Locate the cell with the specified text and output its (x, y) center coordinate. 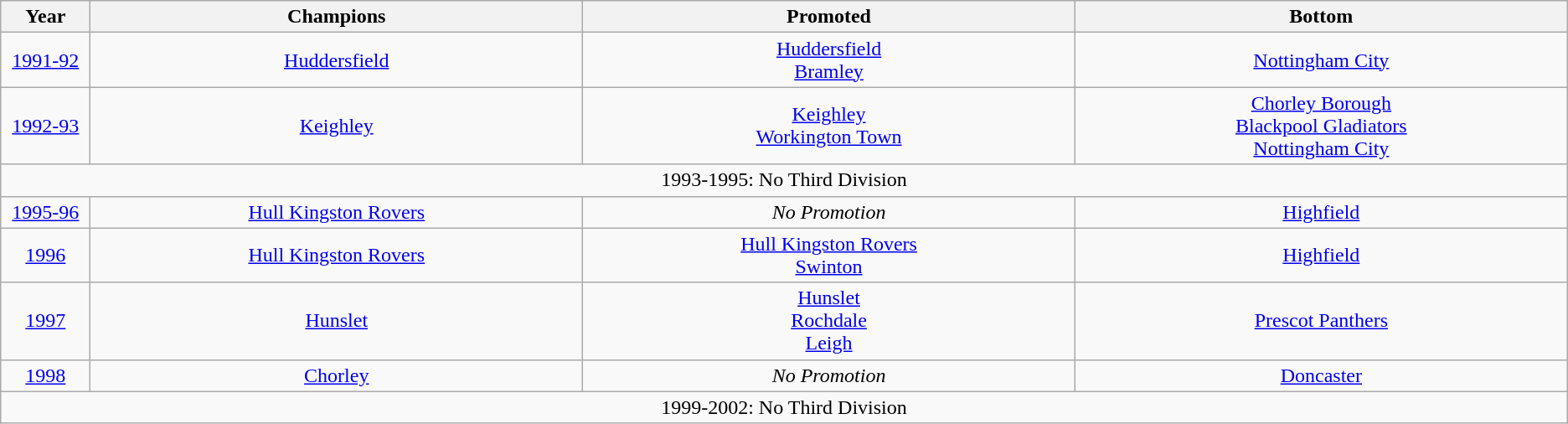
Bottom (1321, 17)
Doncaster (1321, 375)
Hunslet (337, 321)
Prescot Panthers (1321, 321)
Hunslet Rochdale Leigh (829, 321)
1998 (45, 375)
1992-93 (45, 126)
Huddersfield (337, 60)
Year (45, 17)
Champions (337, 17)
1999-2002: No Third Division (784, 407)
Hull Kingston Rovers Swinton (829, 255)
1995-96 (45, 212)
1997 (45, 321)
Promoted (829, 17)
Keighley Workington Town (829, 126)
HuddersfieldBramley (829, 60)
Nottingham City (1321, 60)
1993-1995: No Third Division (784, 180)
1991-92 (45, 60)
Chorley BoroughBlackpool GladiatorsNottingham City (1321, 126)
Chorley (337, 375)
Keighley (337, 126)
1996 (45, 255)
